Provide the [x, y] coordinate of the cell's center where the given text is located.  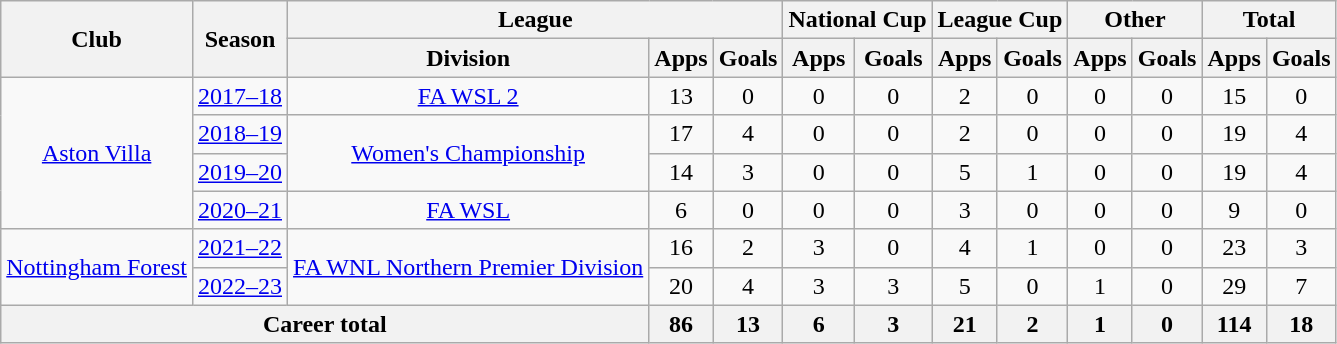
7 [1301, 286]
FA WNL Northern Premier Division [468, 267]
Women's Championship [468, 153]
League [536, 20]
2020–21 [240, 210]
114 [1234, 324]
Career total [325, 324]
FA WSL [468, 210]
16 [681, 248]
Division [468, 58]
Club [97, 39]
2018–19 [240, 134]
20 [681, 286]
FA WSL 2 [468, 96]
Other [1135, 20]
Total [1269, 20]
2017–18 [240, 96]
2022–23 [240, 286]
23 [1234, 248]
21 [964, 324]
18 [1301, 324]
National Cup [858, 20]
2019–20 [240, 172]
Nottingham Forest [97, 267]
League Cup [1000, 20]
86 [681, 324]
14 [681, 172]
17 [681, 134]
9 [1234, 210]
29 [1234, 286]
15 [1234, 96]
Aston Villa [97, 153]
Season [240, 39]
2021–22 [240, 248]
